For the text-containing cell, return its midpoint in (x, y) coordinate format. 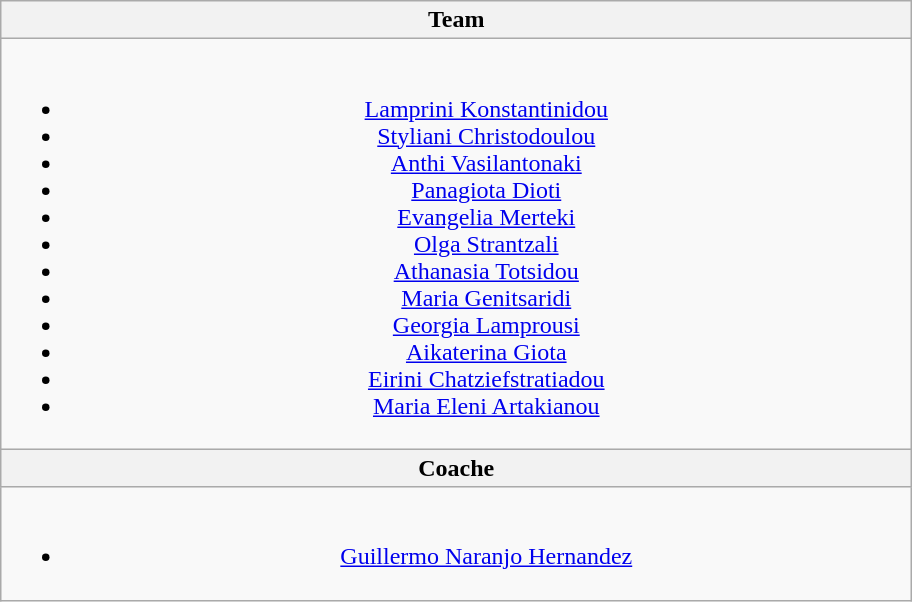
Guillermo Naranjo Hernandez (456, 544)
Team (456, 20)
Coache (456, 468)
